From the cell containing the given text, extract its center point as [x, y] coordinate. 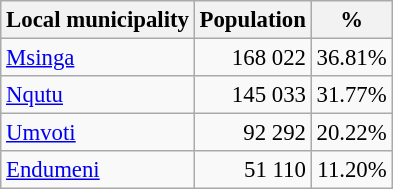
Nqutu [98, 95]
51 110 [252, 170]
11.20% [352, 170]
Local municipality [98, 20]
145 033 [252, 95]
Population [252, 20]
Umvoti [98, 133]
31.77% [352, 95]
Endumeni [98, 170]
20.22% [352, 133]
% [352, 20]
168 022 [252, 58]
Msinga [98, 58]
92 292 [252, 133]
36.81% [352, 58]
